Locate the cell with the specified text and output its [X, Y] center coordinate. 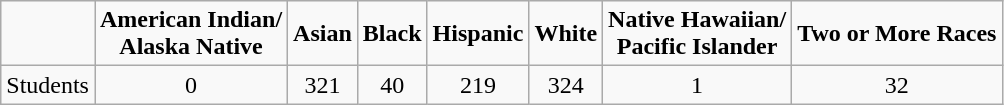
Students [48, 85]
Asian [323, 34]
Hispanic [478, 34]
1 [698, 85]
32 [897, 85]
Two or More Races [897, 34]
321 [323, 85]
Native Hawaiian/Pacific Islander [698, 34]
324 [566, 85]
Black [392, 34]
White [566, 34]
40 [392, 85]
0 [190, 85]
219 [478, 85]
American Indian/Alaska Native [190, 34]
